From the cell containing the given text, extract its center point as (x, y) coordinate. 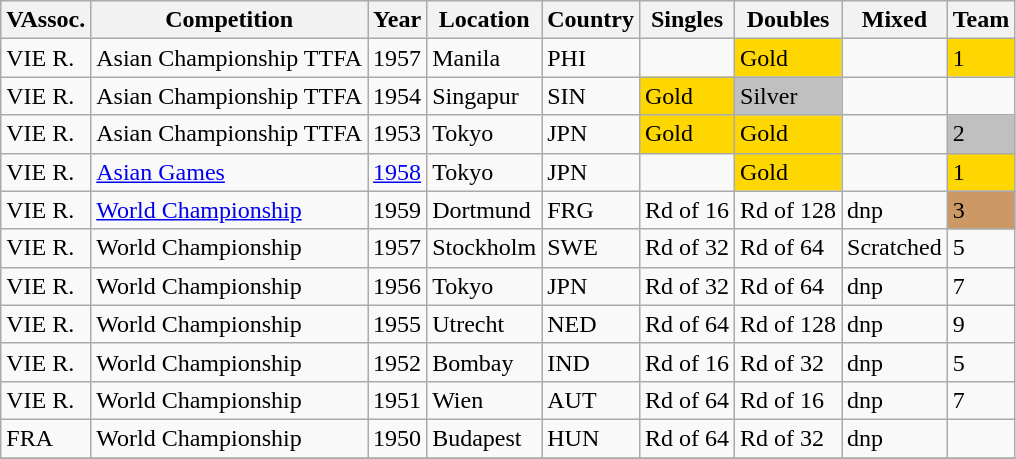
VAssoc. (46, 20)
3 (981, 210)
SWE (591, 248)
1950 (398, 438)
IND (591, 362)
Bombay (484, 362)
FRG (591, 210)
Mixed (895, 20)
9 (981, 324)
Wien (484, 400)
1952 (398, 362)
Doubles (788, 20)
NED (591, 324)
Singapur (484, 96)
1958 (398, 172)
Asian Games (230, 172)
Scratched (895, 248)
Year (398, 20)
Stockholm (484, 248)
Utrecht (484, 324)
Manila (484, 58)
2 (981, 134)
Budapest (484, 438)
Country (591, 20)
1954 (398, 96)
Team (981, 20)
1959 (398, 210)
1955 (398, 324)
Competition (230, 20)
FRA (46, 438)
1953 (398, 134)
Location (484, 20)
Dortmund (484, 210)
HUN (591, 438)
1951 (398, 400)
1956 (398, 286)
Singles (686, 20)
SIN (591, 96)
Silver (788, 96)
PHI (591, 58)
AUT (591, 400)
